Output the (x, y) coordinate of the center of the cell containing the given text.  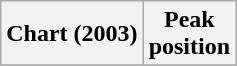
Peakposition (189, 34)
Chart (2003) (72, 34)
